Return the (x, y) coordinate for the center point of the cell that contains the specified text.  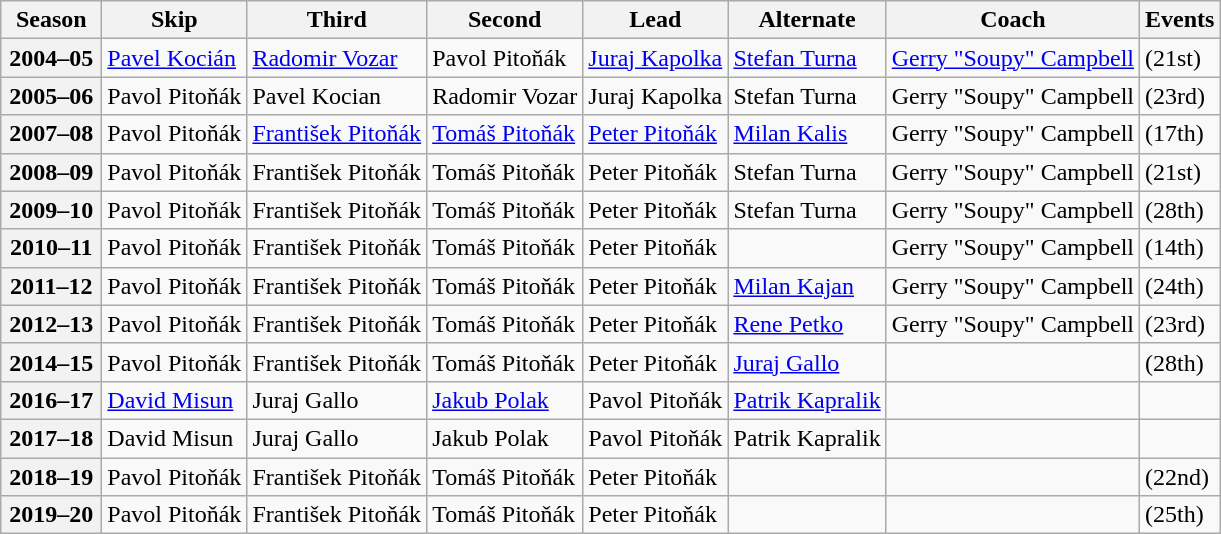
(17th) (1180, 134)
Pavel Kocián (174, 58)
(25th) (1180, 515)
Second (505, 20)
Third (337, 20)
Rene Petko (807, 324)
2007–08 (52, 134)
Milan Kalis (807, 134)
Milan Kajan (807, 286)
2012–13 (52, 324)
Season (52, 20)
Coach (1012, 20)
2014–15 (52, 362)
Lead (656, 20)
2011–12 (52, 286)
2010–11 (52, 248)
2016–17 (52, 400)
2008–09 (52, 172)
2019–20 (52, 515)
Pavel Kocian (337, 96)
2009–10 (52, 210)
Skip (174, 20)
(14th) (1180, 248)
2017–18 (52, 438)
2005–06 (52, 96)
(24th) (1180, 286)
Alternate (807, 20)
2004–05 (52, 58)
(22nd) (1180, 477)
Events (1180, 20)
2018–19 (52, 477)
